Determine the [x, y] coordinate at the center of the cell enclosing the given text.  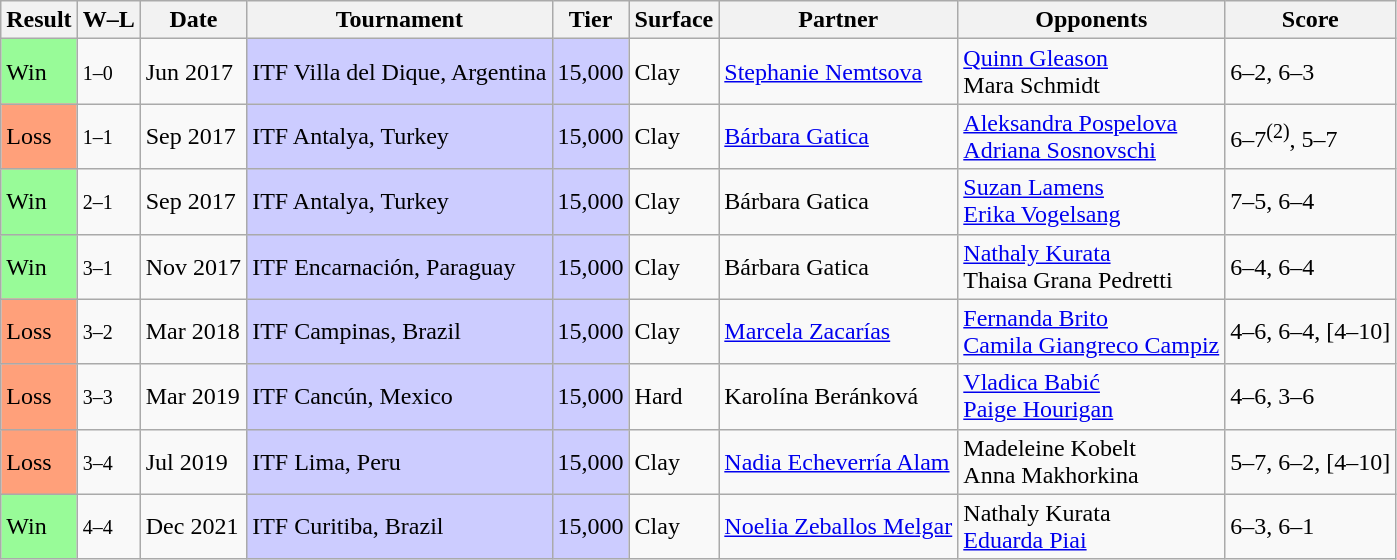
6–7(2), 5–7 [1310, 136]
Mar 2019 [193, 396]
Opponents [1092, 20]
Fernanda Brito Camila Giangreco Campiz [1092, 332]
Jul 2019 [193, 462]
7–5, 6–4 [1310, 202]
2–1 [108, 202]
1–0 [108, 72]
4–4 [108, 526]
Hard [674, 396]
ITF Lima, Peru [400, 462]
1–1 [108, 136]
Nathaly Kurata Thaisa Grana Pedretti [1092, 266]
6–3, 6–1 [1310, 526]
Suzan Lamens Erika Vogelsang [1092, 202]
Partner [838, 20]
Nathaly Kurata Eduarda Piai [1092, 526]
Noelia Zeballos Melgar [838, 526]
Nadia Echeverría Alam [838, 462]
Score [1310, 20]
Result [39, 20]
ITF Encarnación, Paraguay [400, 266]
3–4 [108, 462]
W–L [108, 20]
Surface [674, 20]
ITF Curitiba, Brazil [400, 526]
3–1 [108, 266]
Stephanie Nemtsova [838, 72]
ITF Cancún, Mexico [400, 396]
Tier [590, 20]
Nov 2017 [193, 266]
Quinn Gleason Mara Schmidt [1092, 72]
Madeleine Kobelt Anna Makhorkina [1092, 462]
3–3 [108, 396]
Mar 2018 [193, 332]
Jun 2017 [193, 72]
Tournament [400, 20]
Marcela Zacarías [838, 332]
4–6, 3–6 [1310, 396]
ITF Campinas, Brazil [400, 332]
6–4, 6–4 [1310, 266]
Karolína Beránková [838, 396]
6–2, 6–3 [1310, 72]
ITF Villa del Dique, Argentina [400, 72]
Aleksandra Pospelova Adriana Sosnovschi [1092, 136]
3–2 [108, 332]
Date [193, 20]
Dec 2021 [193, 526]
5–7, 6–2, [4–10] [1310, 462]
Vladica Babić Paige Hourigan [1092, 396]
4–6, 6–4, [4–10] [1310, 332]
